Determine the (x, y) coordinate at the center of the cell enclosing the given text.  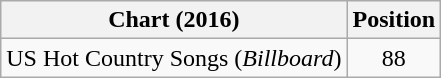
US Hot Country Songs (Billboard) (174, 58)
Chart (2016) (174, 20)
88 (394, 58)
Position (394, 20)
